Provide the [X, Y] coordinate of the cell's center where the given text is located.  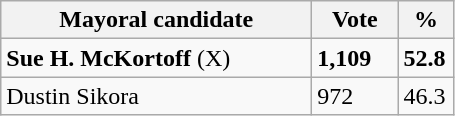
Mayoral candidate [156, 20]
% [426, 20]
Vote [355, 20]
972 [355, 96]
Sue H. McKortoff (X) [156, 58]
46.3 [426, 96]
1,109 [355, 58]
Dustin Sikora [156, 96]
52.8 [426, 58]
